Return [X, Y] of the center of cell containing provided text 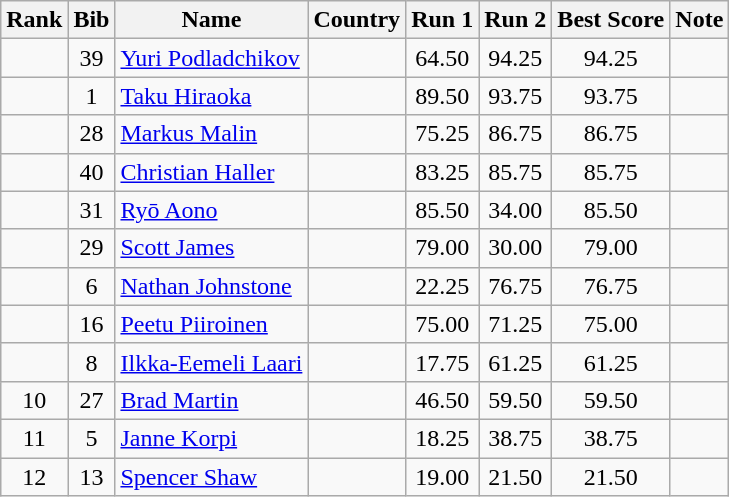
Country [357, 20]
71.25 [516, 324]
30.00 [516, 248]
27 [92, 400]
46.50 [442, 400]
Yuri Podladchikov [212, 58]
75.25 [442, 134]
Janne Korpi [212, 438]
16 [92, 324]
Run 2 [516, 20]
Nathan Johnstone [212, 286]
13 [92, 477]
8 [92, 362]
Spencer Shaw [212, 477]
Christian Haller [212, 172]
Name [212, 20]
Rank [34, 20]
Markus Malin [212, 134]
83.25 [442, 172]
Scott James [212, 248]
Ryō Aono [212, 210]
5 [92, 438]
Note [700, 20]
17.75 [442, 362]
39 [92, 58]
19.00 [442, 477]
6 [92, 286]
Best Score [611, 20]
89.50 [442, 96]
31 [92, 210]
Ilkka-Eemeli Laari [212, 362]
22.25 [442, 286]
Taku Hiraoka [212, 96]
64.50 [442, 58]
29 [92, 248]
11 [34, 438]
Brad Martin [212, 400]
34.00 [516, 210]
Run 1 [442, 20]
1 [92, 96]
Bib [92, 20]
12 [34, 477]
18.25 [442, 438]
10 [34, 400]
28 [92, 134]
Peetu Piiroinen [212, 324]
40 [92, 172]
